Provide the (x, y) coordinate of the cell's center where the given text is located.  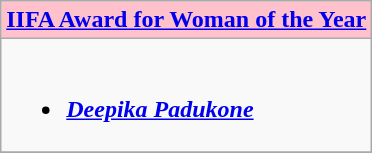
IIFA Award for Woman of the Year (186, 20)
Deepika Padukone (186, 96)
